Provide the (x, y) coordinate of the cell's center where the given text is located.  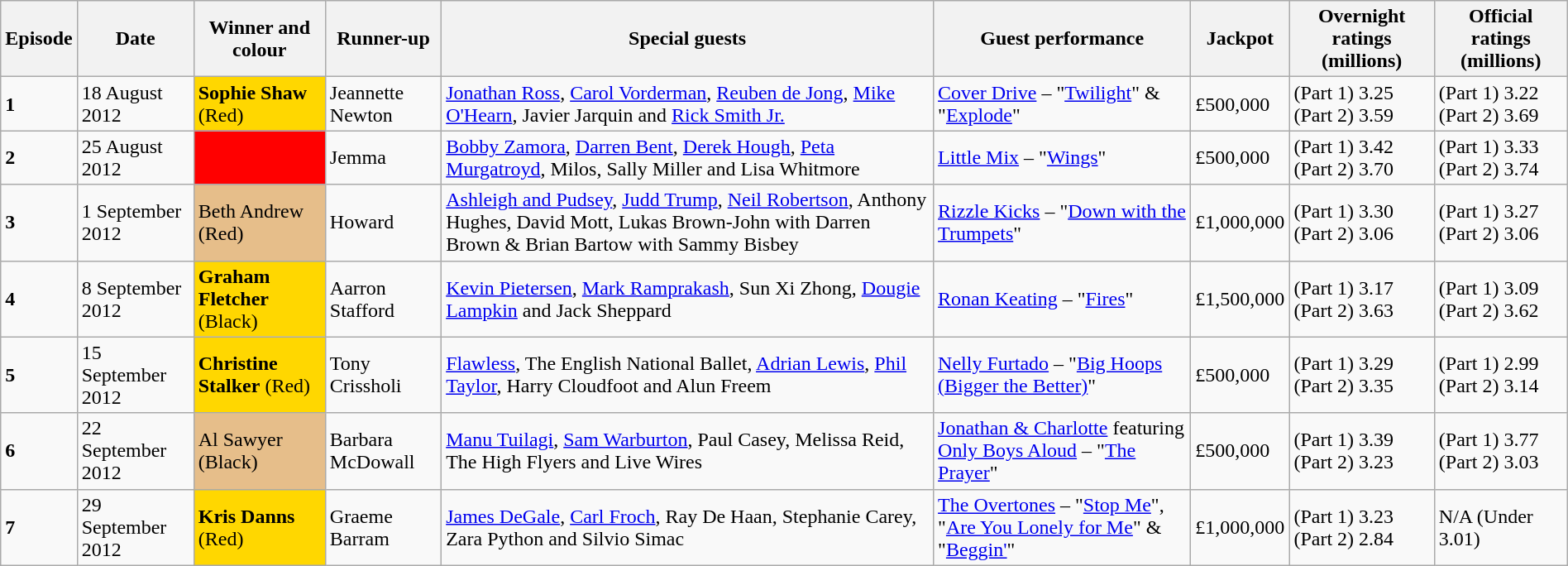
3 (39, 223)
Sophie Shaw (Red) (260, 104)
Graeme Barram (383, 527)
Howard (383, 223)
(Part 1) 3.29(Part 2) 3.35 (1361, 375)
(Part 1) 2.99(Part 2) 3.14 (1500, 375)
Nelly Furtado – "Big Hoops (Bigger the Better)" (1062, 375)
Jonathan & Charlotte featuring Only Boys Aloud – "The Prayer" (1062, 451)
Overnight ratings (millions) (1361, 39)
8 September 2012 (136, 299)
Al Sawyer (Black) (260, 451)
(Part 1) 3.27(Part 2) 3.06 (1500, 223)
N/A (Under 3.01) (1500, 527)
Date (136, 39)
15 September 2012 (136, 375)
(Part 1) 3.39(Part 2) 3.23 (1361, 451)
4 (39, 299)
Barbara McDowall (383, 451)
Manu Tuilagi, Sam Warburton, Paul Casey, Melissa Reid, The High Flyers and Live Wires (688, 451)
29 September 2012 (136, 527)
(Part 1) 3.42(Part 2) 3.70 (1361, 157)
Flawless, The English National Ballet, Adrian Lewis, Phil Taylor, Harry Cloudfoot and Alun Freem (688, 375)
(Part 1) 3.22(Part 2) 3.69 (1500, 104)
Christine Stalker (Red) (260, 375)
Jemma (383, 157)
The Overtones – "Stop Me", "Are You Lonely for Me" & "Beggin'" (1062, 527)
Episode (39, 39)
Special guests (688, 39)
Cover Drive – "Twilight" & "Explode" (1062, 104)
Guest performance (1062, 39)
(Part 1) 3.25(Part 2) 3.59 (1361, 104)
Graham Fletcher (Black) (260, 299)
Ronan Keating – "Fires" (1062, 299)
(Part 1) 3.77(Part 2) 3.03 (1500, 451)
Winner and colour (260, 39)
Rizzle Kicks – "Down with the Trumpets" (1062, 223)
Kris Danns (Red) (260, 527)
1 September 2012 (136, 223)
18 August 2012 (136, 104)
£1,500,000 (1241, 299)
James DeGale, Carl Froch, Ray De Haan, Stephanie Carey, Zara Python and Silvio Simac (688, 527)
(Part 1) 3.09(Part 2) 3.62 (1500, 299)
5 (39, 375)
Aarron Stafford (383, 299)
(Part 1) 3.30(Part 2) 3.06 (1361, 223)
Little Mix – "Wings" (1062, 157)
Official ratings (millions) (1500, 39)
Jackpot (1241, 39)
Kevin Pietersen, Mark Ramprakash, Sun Xi Zhong, Dougie Lampkin and Jack Sheppard (688, 299)
Tony Crissholi (383, 375)
Runner-up (383, 39)
1 (39, 104)
Jonathan Ross, Carol Vorderman, Reuben de Jong, Mike O'Hearn, Javier Jarquin and Rick Smith Jr. (688, 104)
6 (39, 451)
22 September 2012 (136, 451)
7 (39, 527)
(Part 1) 3.17(Part 2) 3.63 (1361, 299)
(Part 1) 3.23(Part 2) 2.84 (1361, 527)
25 August 2012 (136, 157)
Bobby Zamora, Darren Bent, Derek Hough, Peta Murgatroyd, Milos, Sally Miller and Lisa Whitmore (688, 157)
(Part 1) 3.33(Part 2) 3.74 (1500, 157)
Beth Andrew (Red) (260, 223)
Jeannette Newton (383, 104)
Ashleigh and Pudsey, Judd Trump, Neil Robertson, Anthony Hughes, David Mott, Lukas Brown-John with Darren Brown & Brian Bartow with Sammy Bisbey (688, 223)
2 (39, 157)
